Locate the cell with the specified text and output its (X, Y) center coordinate. 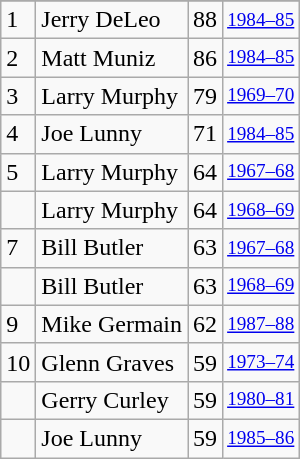
Matt Muniz (112, 58)
1969–70 (261, 96)
Glenn Graves (112, 362)
1980–81 (261, 400)
1987–88 (261, 324)
10 (18, 362)
1 (18, 20)
86 (206, 58)
71 (206, 134)
Jerry DeLeo (112, 20)
88 (206, 20)
4 (18, 134)
1973–74 (261, 362)
79 (206, 96)
5 (18, 172)
1985–86 (261, 438)
Gerry Curley (112, 400)
9 (18, 324)
7 (18, 248)
Mike Germain (112, 324)
3 (18, 96)
2 (18, 58)
62 (206, 324)
